For the text-containing cell, return its midpoint in [X, Y] coordinate format. 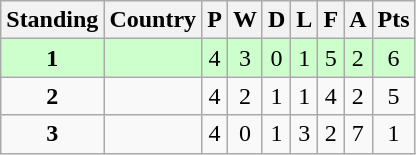
W [244, 20]
Standing [52, 20]
7 [358, 134]
D [276, 20]
F [331, 20]
Country [153, 20]
6 [394, 58]
L [304, 20]
P [215, 20]
A [358, 20]
Pts [394, 20]
